For the text-containing cell, return its midpoint in [x, y] coordinate format. 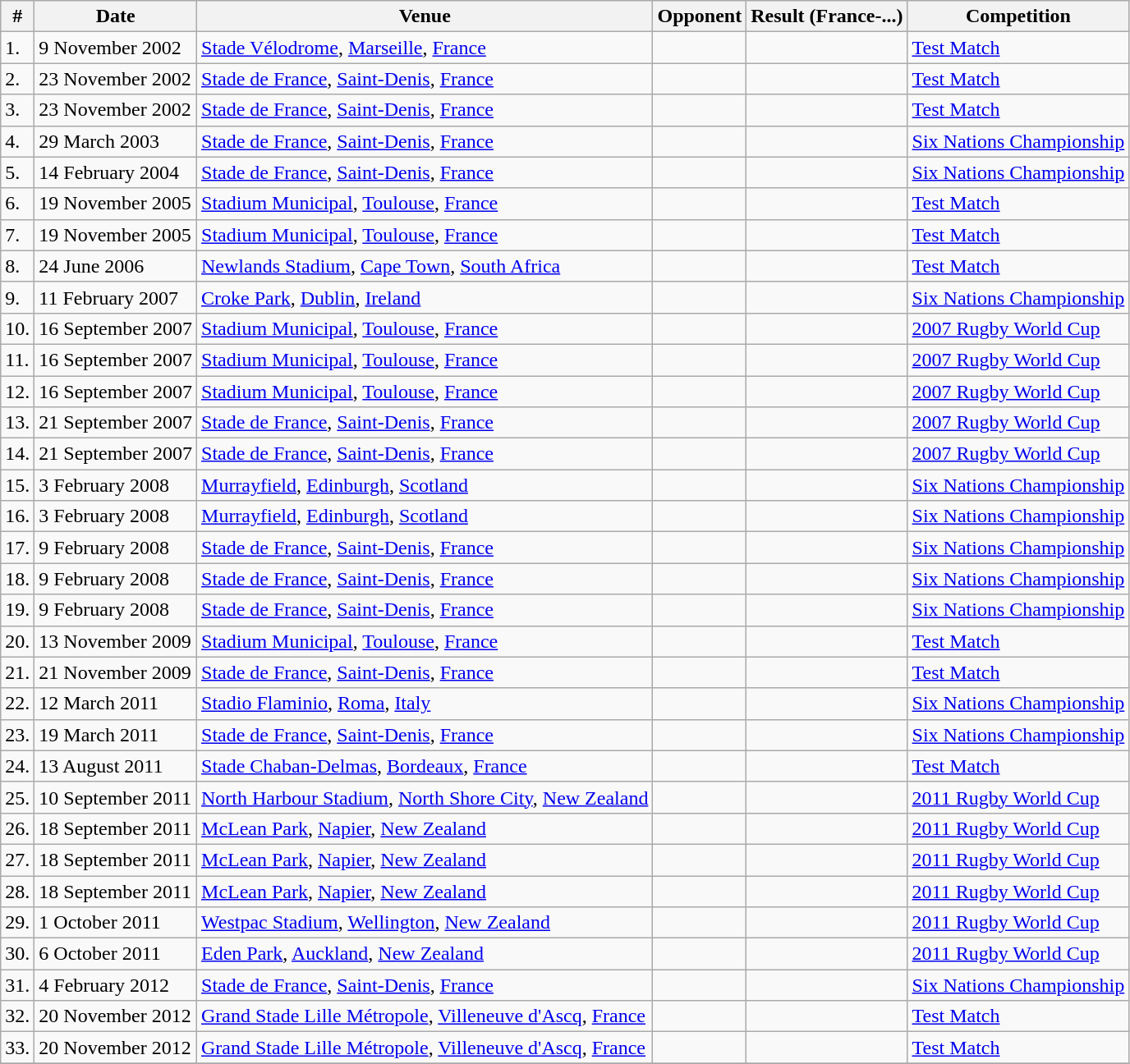
Croke Park, Dublin, Ireland [425, 297]
Venue [425, 16]
13 November 2009 [116, 641]
Stadio Flaminio, Roma, Italy [425, 704]
11 February 2007 [116, 297]
27. [18, 860]
1 October 2011 [116, 923]
7. [18, 235]
14. [18, 454]
North Harbour Stadium, North Shore City, New Zealand [425, 797]
10 September 2011 [116, 797]
Stade Chaban-Delmas, Bordeaux, France [425, 766]
9 November 2002 [116, 48]
Stade Vélodrome, Marseille, France [425, 48]
Eden Park, Auckland, New Zealand [425, 954]
18. [18, 579]
5. [18, 172]
3. [18, 110]
Date [116, 16]
12 March 2011 [116, 704]
26. [18, 828]
Competition [1018, 16]
10. [18, 328]
21 November 2009 [116, 672]
12. [18, 392]
9. [18, 297]
28. [18, 891]
19. [18, 610]
2. [18, 79]
33. [18, 1048]
31. [18, 985]
23. [18, 735]
19 March 2011 [116, 735]
11. [18, 360]
15. [18, 485]
14 February 2004 [116, 172]
Newlands Stadium, Cape Town, South Africa [425, 266]
29. [18, 923]
Westpac Stadium, Wellington, New Zealand [425, 923]
25. [18, 797]
22. [18, 704]
# [18, 16]
17. [18, 548]
32. [18, 1016]
24 June 2006 [116, 266]
13. [18, 423]
20. [18, 641]
1. [18, 48]
21. [18, 672]
8. [18, 266]
29 March 2003 [116, 141]
6. [18, 204]
30. [18, 954]
6 October 2011 [116, 954]
4. [18, 141]
Opponent [700, 16]
16. [18, 516]
Result (France-...) [827, 16]
4 February 2012 [116, 985]
13 August 2011 [116, 766]
24. [18, 766]
